Determine the [X, Y] coordinate at the center of the cell enclosing the given text.  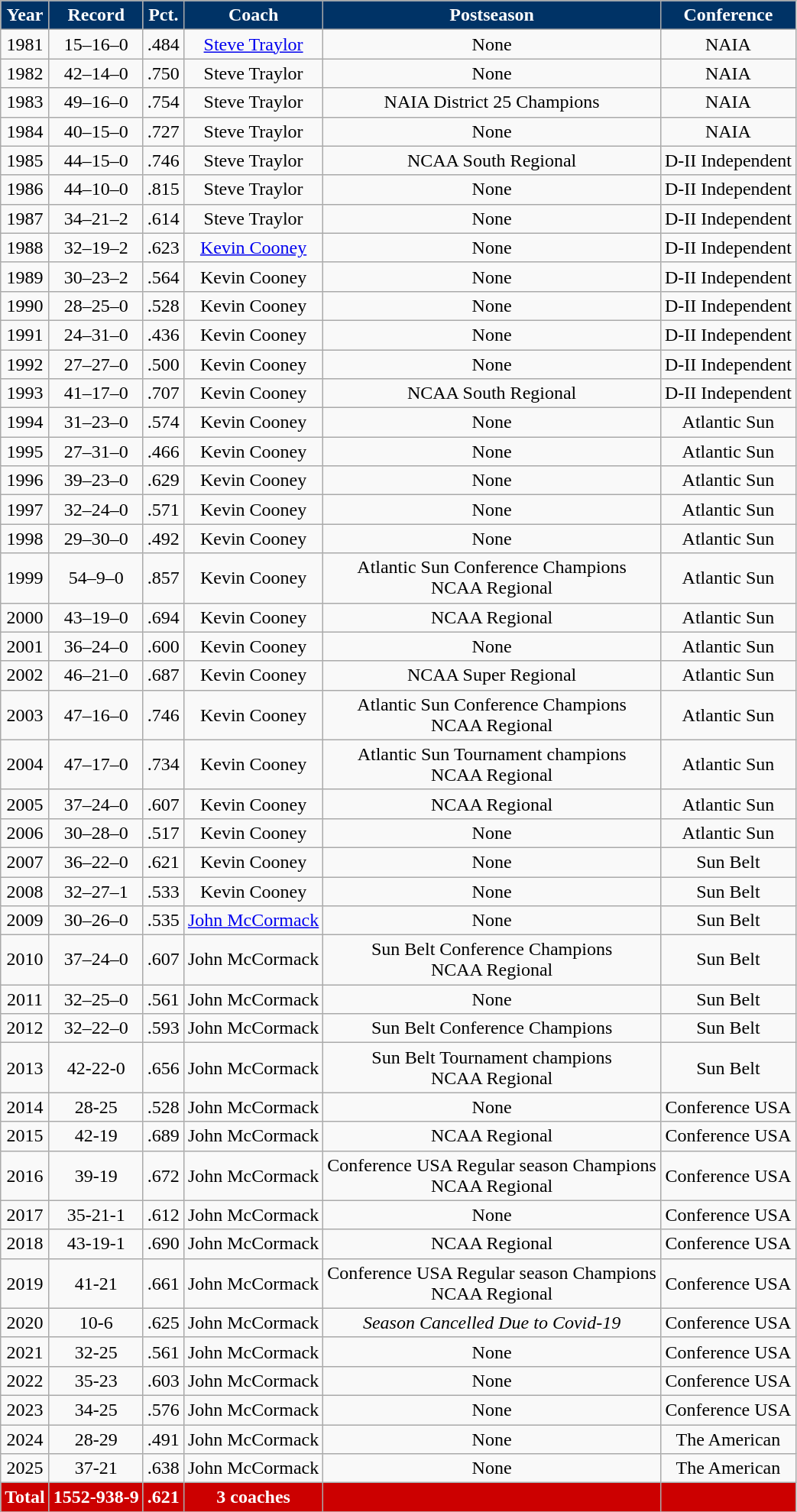
NCAA Super Regional [492, 675]
.436 [164, 335]
NAIA District 25 Champions [492, 102]
.689 [164, 1136]
1987 [25, 219]
10-6 [96, 1323]
.600 [164, 646]
2016 [25, 1175]
34–21–2 [96, 219]
42-19 [96, 1136]
2024 [25, 1439]
1982 [25, 73]
.517 [164, 833]
.533 [164, 892]
.638 [164, 1468]
.625 [164, 1323]
2010 [25, 960]
.672 [164, 1175]
.564 [164, 277]
1993 [25, 393]
39–23–0 [96, 481]
2019 [25, 1284]
.734 [164, 764]
2023 [25, 1410]
1552-938-9 [96, 1497]
36–24–0 [96, 646]
2006 [25, 833]
32–27–1 [96, 892]
.571 [164, 510]
2005 [25, 804]
31–23–0 [96, 423]
2004 [25, 764]
.687 [164, 675]
.612 [164, 1215]
Atlantic Sun Tournament championsNCAA Regional [492, 764]
.593 [164, 1028]
Pct. [164, 15]
.623 [164, 248]
1985 [25, 160]
Sun Belt Conference Champions [492, 1028]
28-29 [96, 1439]
27–27–0 [96, 364]
.500 [164, 364]
1991 [25, 335]
24–31–0 [96, 335]
42–14–0 [96, 73]
1983 [25, 102]
37-21 [96, 1468]
Sun Belt Conference ChampionsNCAA Regional [492, 960]
2008 [25, 892]
2020 [25, 1323]
.492 [164, 539]
.694 [164, 617]
2014 [25, 1107]
32–22–0 [96, 1028]
39-19 [96, 1175]
43-19-1 [96, 1244]
1994 [25, 423]
.603 [164, 1381]
35-21-1 [96, 1215]
1992 [25, 364]
2009 [25, 921]
41-21 [96, 1284]
15–16–0 [96, 44]
1989 [25, 277]
44–15–0 [96, 160]
1988 [25, 248]
41–17–0 [96, 393]
32-25 [96, 1352]
42-22-0 [96, 1068]
Total [25, 1497]
Season Cancelled Due to Covid-19 [492, 1323]
1999 [25, 578]
2001 [25, 646]
32–25–0 [96, 999]
32–24–0 [96, 510]
2015 [25, 1136]
2018 [25, 1244]
Coach [253, 15]
.466 [164, 452]
34-25 [96, 1410]
.614 [164, 219]
Sun Belt Tournament championsNCAA Regional [492, 1068]
47–16–0 [96, 715]
30–23–2 [96, 277]
1986 [25, 189]
35-23 [96, 1381]
1981 [25, 44]
Year [25, 15]
Conference [727, 15]
49–16–0 [96, 102]
54–9–0 [96, 578]
2012 [25, 1028]
.857 [164, 578]
.491 [164, 1439]
2022 [25, 1381]
.754 [164, 102]
28-25 [96, 1107]
2013 [25, 1068]
.535 [164, 921]
2017 [25, 1215]
1998 [25, 539]
Postseason [492, 15]
32–19–2 [96, 248]
.727 [164, 131]
46–21–0 [96, 675]
47–17–0 [96, 764]
1995 [25, 452]
Record [96, 15]
1990 [25, 306]
.656 [164, 1068]
.750 [164, 73]
28–25–0 [96, 306]
27–31–0 [96, 452]
.484 [164, 44]
.576 [164, 1410]
1984 [25, 131]
.707 [164, 393]
2003 [25, 715]
1996 [25, 481]
2021 [25, 1352]
2002 [25, 675]
.815 [164, 189]
1997 [25, 510]
2025 [25, 1468]
29–30–0 [96, 539]
30–26–0 [96, 921]
.661 [164, 1284]
2011 [25, 999]
.574 [164, 423]
30–28–0 [96, 833]
3 coaches [253, 1497]
.629 [164, 481]
2007 [25, 862]
43–19–0 [96, 617]
36–22–0 [96, 862]
.690 [164, 1244]
2000 [25, 617]
44–10–0 [96, 189]
40–15–0 [96, 131]
